Provide the [x, y] coordinate of the cell's center where the given text is located.  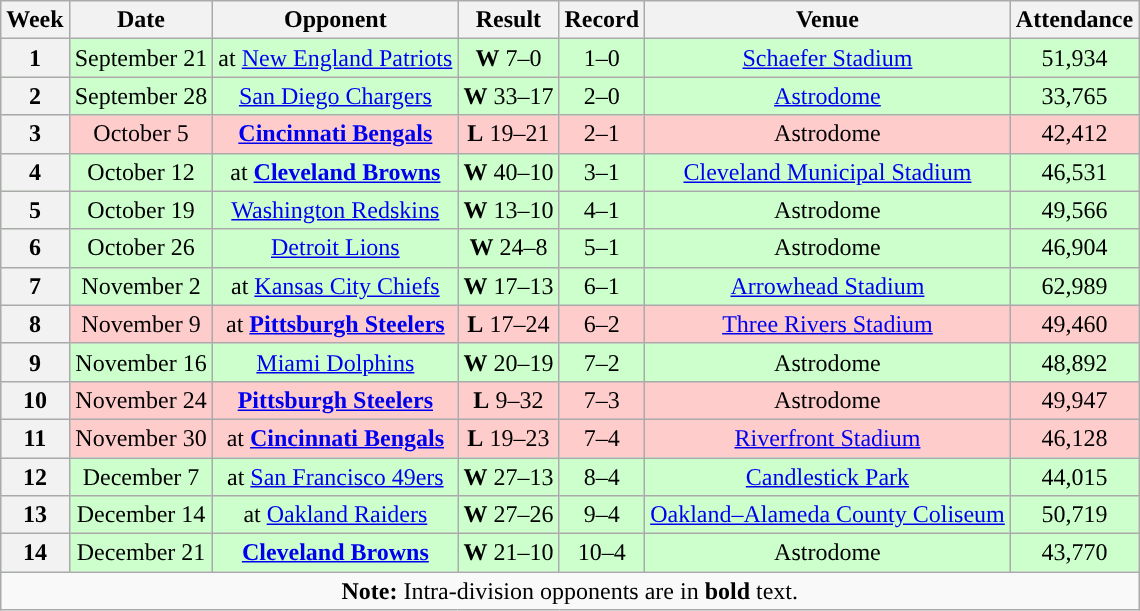
46,128 [1074, 438]
November 30 [141, 438]
December 21 [141, 553]
Venue [828, 20]
8–4 [602, 477]
L 19–23 [508, 438]
September 21 [141, 58]
6–1 [602, 286]
W 21–10 [508, 553]
W 17–13 [508, 286]
11 [35, 438]
12 [35, 477]
14 [35, 553]
W 7–0 [508, 58]
December 14 [141, 515]
4 [35, 172]
at Cincinnati Bengals [336, 438]
December 7 [141, 477]
October 19 [141, 210]
at Cleveland Browns [336, 172]
3 [35, 134]
50,719 [1074, 515]
Week [35, 20]
October 12 [141, 172]
7–3 [602, 400]
9 [35, 362]
Result [508, 20]
6–2 [602, 324]
W 27–26 [508, 515]
Cleveland Browns [336, 553]
November 16 [141, 362]
3–1 [602, 172]
7–4 [602, 438]
W 27–13 [508, 477]
42,412 [1074, 134]
9–4 [602, 515]
Detroit Lions [336, 248]
10–4 [602, 553]
2–0 [602, 96]
San Diego Chargers [336, 96]
W 20–19 [508, 362]
46,531 [1074, 172]
49,566 [1074, 210]
at Oakland Raiders [336, 515]
Miami Dolphins [336, 362]
Oakland–Alameda County Coliseum [828, 515]
October 5 [141, 134]
L 9–32 [508, 400]
Schaefer Stadium [828, 58]
Candlestick Park [828, 477]
46,904 [1074, 248]
Opponent [336, 20]
1 [35, 58]
L 17–24 [508, 324]
49,947 [1074, 400]
W 13–10 [508, 210]
4–1 [602, 210]
44,015 [1074, 477]
2 [35, 96]
Date [141, 20]
Three Rivers Stadium [828, 324]
33,765 [1074, 96]
43,770 [1074, 553]
Attendance [1074, 20]
8 [35, 324]
at Pittsburgh Steelers [336, 324]
48,892 [1074, 362]
Riverfront Stadium [828, 438]
2–1 [602, 134]
at New England Patriots [336, 58]
13 [35, 515]
L 19–21 [508, 134]
7 [35, 286]
7–2 [602, 362]
October 26 [141, 248]
Cincinnati Bengals [336, 134]
51,934 [1074, 58]
Note: Intra-division opponents are in bold text. [570, 591]
5 [35, 210]
W 24–8 [508, 248]
10 [35, 400]
Cleveland Municipal Stadium [828, 172]
Washington Redskins [336, 210]
Record [602, 20]
November 24 [141, 400]
62,989 [1074, 286]
at San Francisco 49ers [336, 477]
November 2 [141, 286]
September 28 [141, 96]
November 9 [141, 324]
1–0 [602, 58]
W 33–17 [508, 96]
5–1 [602, 248]
at Kansas City Chiefs [336, 286]
Arrowhead Stadium [828, 286]
49,460 [1074, 324]
W 40–10 [508, 172]
Pittsburgh Steelers [336, 400]
6 [35, 248]
